Determine the (x, y) coordinate at the center of the cell enclosing the given text.  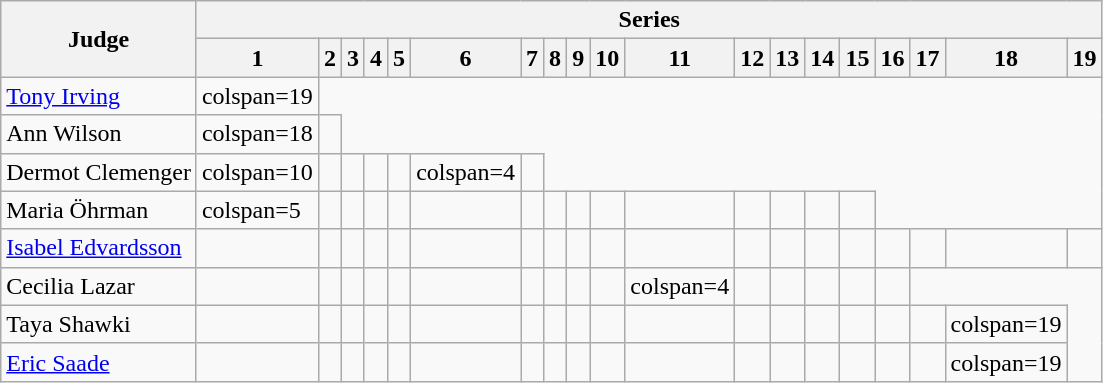
Cecilia Lazar (99, 286)
15 (858, 58)
Taya Shawki (99, 324)
colspan=18 (257, 134)
Isabel Edvardsson (99, 248)
18 (1006, 58)
Ann Wilson (99, 134)
Eric Saade (99, 362)
colspan=10 (257, 172)
6 (466, 58)
3 (352, 58)
19 (1084, 58)
Tony Irving (99, 96)
5 (400, 58)
9 (578, 58)
colspan=5 (257, 210)
Maria Öhrman (99, 210)
Series (649, 20)
1 (257, 58)
8 (556, 58)
Dermot Clemenger (99, 172)
11 (680, 58)
14 (822, 58)
10 (608, 58)
12 (752, 58)
7 (532, 58)
2 (330, 58)
16 (892, 58)
4 (376, 58)
Judge (99, 39)
13 (788, 58)
17 (928, 58)
